Capture the cell that displays the provided text and extract its (x, y) central coordinate. 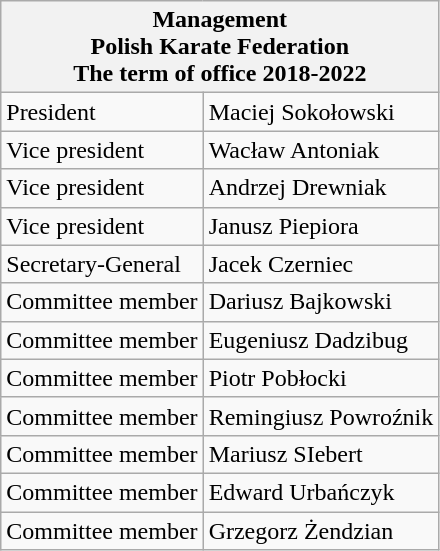
Wacław Antoniak (321, 150)
Janusz Piepiora (321, 226)
Piotr Pobłocki (321, 378)
Maciej Sokołowski (321, 112)
Mariusz SIebert (321, 454)
Dariusz Bajkowski (321, 302)
Edward Urbańczyk (321, 492)
Eugeniusz Dadzibug (321, 340)
Andrzej Drewniak (321, 188)
Remingiusz Powroźnik (321, 416)
Grzegorz Żendzian (321, 531)
Jacek Czerniec (321, 264)
President (102, 112)
Secretary-General (102, 264)
ManagementPolish Karate FederationThe term of office 2018-2022 (220, 47)
